Return [x, y] of the center of cell containing provided text 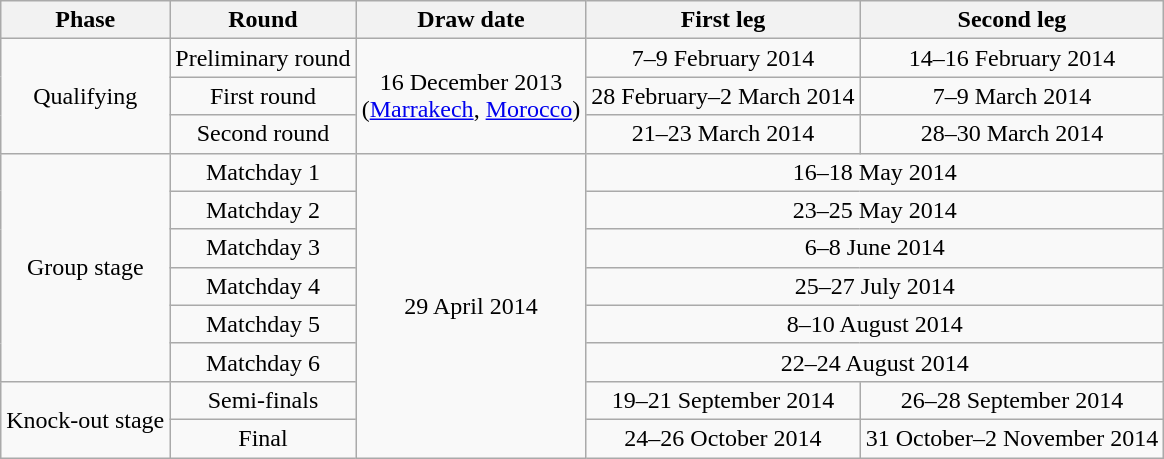
16–18 May 2014 [875, 172]
21–23 March 2014 [723, 134]
First leg [723, 20]
Semi-finals [263, 400]
Matchday 4 [263, 286]
Matchday 6 [263, 362]
31 October–2 November 2014 [1012, 438]
23–25 May 2014 [875, 210]
Preliminary round [263, 58]
16 December 2013(Marrakech, Morocco) [471, 96]
Matchday 2 [263, 210]
8–10 August 2014 [875, 324]
Draw date [471, 20]
6–8 June 2014 [875, 248]
29 April 2014 [471, 305]
Round [263, 20]
28–30 March 2014 [1012, 134]
Second round [263, 134]
25–27 July 2014 [875, 286]
Final [263, 438]
Second leg [1012, 20]
Phase [86, 20]
19–21 September 2014 [723, 400]
Matchday 1 [263, 172]
14–16 February 2014 [1012, 58]
7–9 March 2014 [1012, 96]
Qualifying [86, 96]
First round [263, 96]
24–26 October 2014 [723, 438]
Matchday 5 [263, 324]
Group stage [86, 267]
Knock-out stage [86, 419]
Matchday 3 [263, 248]
28 February–2 March 2014 [723, 96]
22–24 August 2014 [875, 362]
26–28 September 2014 [1012, 400]
7–9 February 2014 [723, 58]
